For the text-containing cell, return its midpoint in (X, Y) coordinate format. 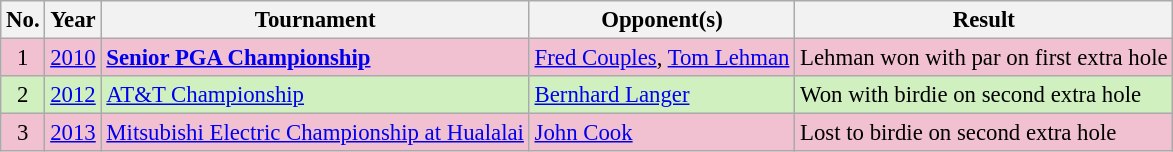
Year (73, 20)
2012 (73, 95)
2010 (73, 58)
AT&T Championship (315, 95)
Fred Couples, Tom Lehman (662, 58)
Tournament (315, 20)
Mitsubishi Electric Championship at Hualalai (315, 133)
Won with birdie on second extra hole (984, 95)
Senior PGA Championship (315, 58)
2013 (73, 133)
Result (984, 20)
Opponent(s) (662, 20)
2 (23, 95)
No. (23, 20)
3 (23, 133)
Bernhard Langer (662, 95)
1 (23, 58)
Lehman won with par on first extra hole (984, 58)
John Cook (662, 133)
Lost to birdie on second extra hole (984, 133)
